For the text-containing cell, return its midpoint in (X, Y) coordinate format. 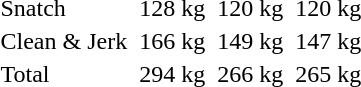
149 kg (250, 41)
166 kg (172, 41)
